Locate the cell with the specified text and output its (x, y) center coordinate. 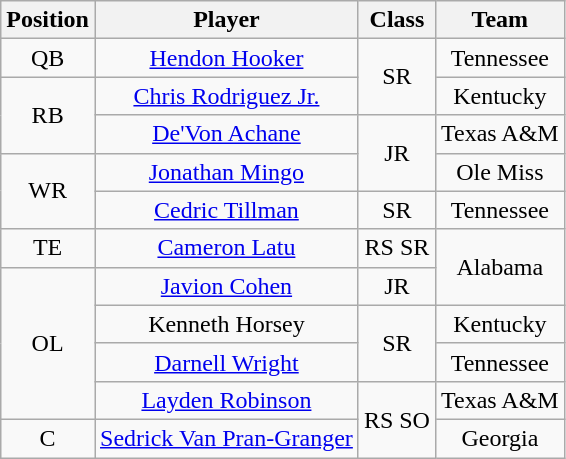
TE (48, 248)
Chris Rodriguez Jr. (226, 96)
Jonathan Mingo (226, 172)
Hendon Hooker (226, 58)
Ole Miss (500, 172)
Georgia (500, 438)
Kenneth Horsey (226, 324)
Sedrick Van Pran-Granger (226, 438)
RB (48, 115)
Cameron Latu (226, 248)
Player (226, 20)
Layden Robinson (226, 400)
C (48, 438)
OL (48, 343)
RS SO (396, 419)
RS SR (396, 248)
WR (48, 191)
De'Von Achane (226, 134)
Class (396, 20)
Cedric Tillman (226, 210)
QB (48, 58)
Team (500, 20)
Javion Cohen (226, 286)
Position (48, 20)
Alabama (500, 267)
Darnell Wright (226, 362)
